Scan for the cell matching the given text and deliver its [x, y] coordinate at center. 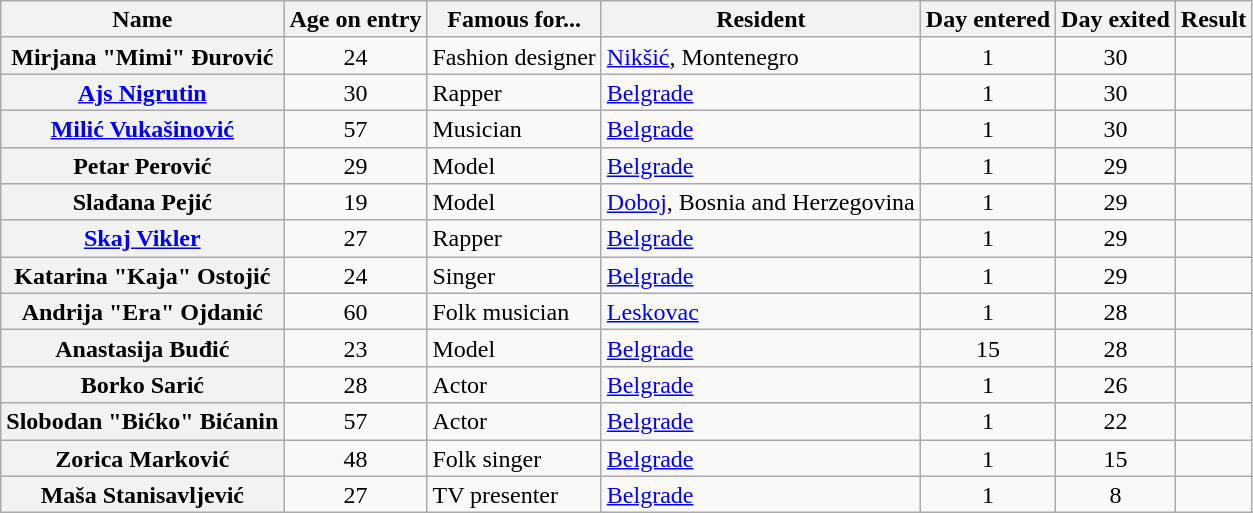
Result [1213, 20]
Nikšić, Montenegro [760, 56]
19 [356, 202]
Leskovac [760, 312]
Famous for... [514, 20]
Andrija "Era" Ojdanić [142, 312]
Doboj, Bosnia and Herzegovina [760, 202]
Anastasija Buđić [142, 348]
Ajs Nigrutin [142, 92]
48 [356, 458]
Folk singer [514, 458]
23 [356, 348]
Zorica Marković [142, 458]
Name [142, 20]
Milić Vukašinović [142, 128]
Slađana Pejić [142, 202]
Petar Perović [142, 166]
Fashion designer [514, 56]
Day exited [1116, 20]
60 [356, 312]
Resident [760, 20]
Maša Stanisavljević [142, 494]
Borko Sarić [142, 384]
Singer [514, 276]
8 [1116, 494]
Folk musician [514, 312]
Skaj Vikler [142, 238]
TV presenter [514, 494]
Day entered [988, 20]
Age on entry [356, 20]
Musician [514, 128]
Katarina "Kaja" Ostojić [142, 276]
Mirjana "Mimi" Đurović [142, 56]
26 [1116, 384]
22 [1116, 422]
Slobodan "Bićko" Bićanin [142, 422]
